Return the [x, y] coordinate for the center point of the cell that contains the specified text.  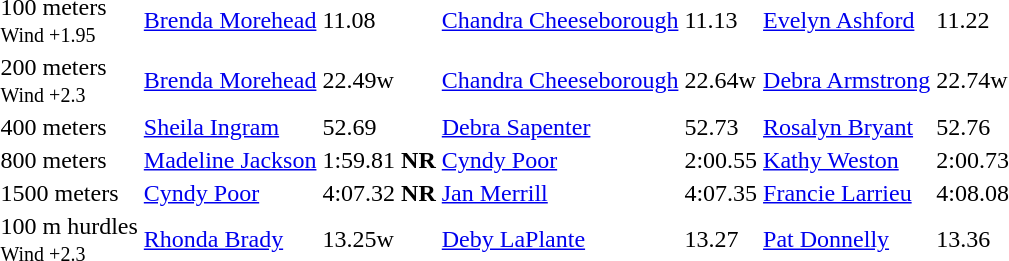
1:59.81 NR [379, 160]
52.73 [721, 127]
22.64w [721, 80]
Madeline Jackson [230, 160]
22.49w [379, 80]
Kathy Weston [847, 160]
2:00.55 [721, 160]
4:07.32 NR [379, 193]
Debra Armstrong [847, 80]
Francie Larrieu [847, 193]
52.69 [379, 127]
Debra Sapenter [560, 127]
Chandra Cheeseborough [560, 80]
Sheila Ingram [230, 127]
Brenda Morehead [230, 80]
Jan Merrill [560, 193]
Rosalyn Bryant [847, 127]
4:07.35 [721, 193]
